Capture the cell that displays the provided text and extract its [X, Y] central coordinate. 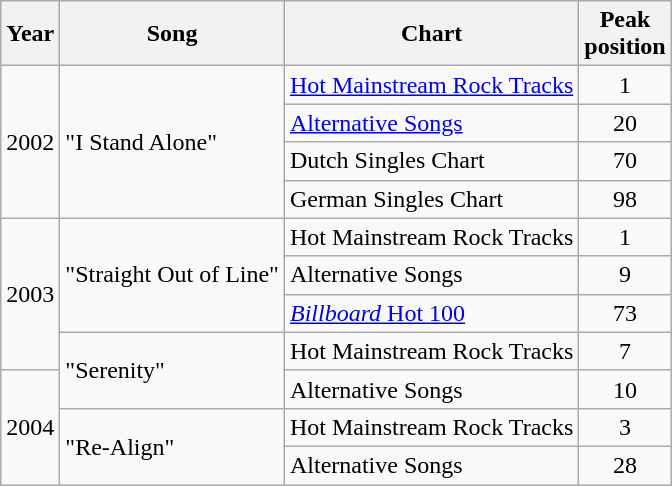
2004 [30, 427]
98 [625, 199]
10 [625, 389]
28 [625, 465]
"Re-Align" [172, 446]
Song [172, 34]
7 [625, 351]
Billboard Hot 100 [431, 313]
2002 [30, 142]
3 [625, 427]
70 [625, 161]
Peakposition [625, 34]
73 [625, 313]
"Straight Out of Line" [172, 275]
Chart [431, 34]
"Serenity" [172, 370]
2003 [30, 294]
"I Stand Alone" [172, 142]
20 [625, 123]
Year [30, 34]
Dutch Singles Chart [431, 161]
German Singles Chart [431, 199]
9 [625, 275]
